Return the (X, Y) coordinate for the center point of the cell that contains the specified text.  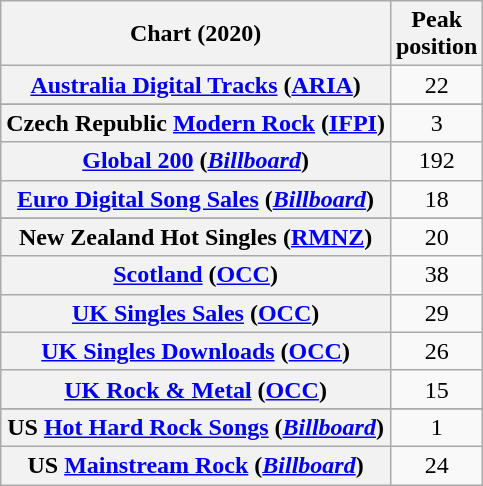
26 (436, 351)
3 (436, 123)
US Hot Hard Rock Songs (Billboard) (196, 427)
UK Rock & Metal (OCC) (196, 389)
UK Singles Downloads (OCC) (196, 351)
24 (436, 465)
1 (436, 427)
Scotland (OCC) (196, 275)
UK Singles Sales (OCC) (196, 313)
Czech Republic Modern Rock (IFPI) (196, 123)
Euro Digital Song Sales (Billboard) (196, 199)
Chart (2020) (196, 34)
18 (436, 199)
New Zealand Hot Singles (RMNZ) (196, 237)
38 (436, 275)
Australia Digital Tracks (ARIA) (196, 85)
15 (436, 389)
20 (436, 237)
Global 200 (Billboard) (196, 161)
22 (436, 85)
Peak position (436, 34)
US Mainstream Rock (Billboard) (196, 465)
29 (436, 313)
192 (436, 161)
